Capture the cell that displays the provided text and extract its (X, Y) central coordinate. 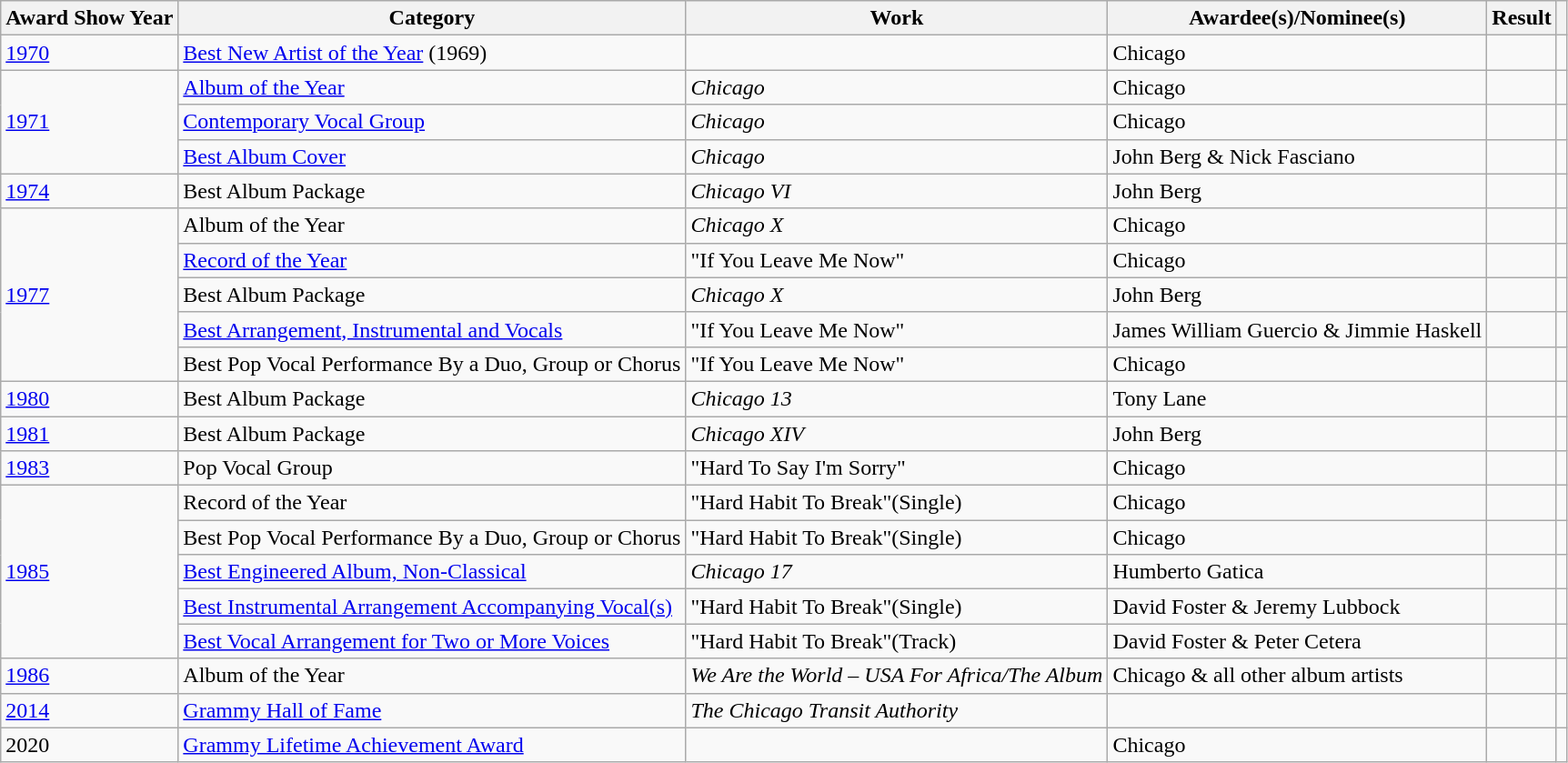
Award Show Year (89, 18)
Best New Artist of the Year (1969) (432, 53)
David Foster & Jeremy Lubbock (1297, 607)
Work (897, 18)
Chicago & all other album artists (1297, 676)
Awardee(s)/Nominee(s) (1297, 18)
John Berg & Nick Fasciano (1297, 156)
Chicago VI (897, 191)
James William Guercio & Jimmie Haskell (1297, 329)
1986 (89, 676)
Contemporary Vocal Group (432, 122)
Chicago XIV (897, 434)
1980 (89, 398)
1981 (89, 434)
"Hard To Say I'm Sorry" (897, 468)
Chicago 17 (897, 572)
Best Vocal Arrangement for Two or More Voices (432, 641)
"Hard Habit To Break"(Track) (897, 641)
Grammy Lifetime Achievement Award (432, 745)
2014 (89, 710)
1974 (89, 191)
Result (1522, 18)
Pop Vocal Group (432, 468)
Tony Lane (1297, 398)
The Chicago Transit Authority (897, 710)
1977 (89, 295)
Grammy Hall of Fame (432, 710)
1985 (89, 572)
David Foster & Peter Cetera (1297, 641)
Best Engineered Album, Non-Classical (432, 572)
1970 (89, 53)
Category (432, 18)
We Are the World – USA For Africa/The Album (897, 676)
Best Album Cover (432, 156)
Chicago 13 (897, 398)
Best Arrangement, Instrumental and Vocals (432, 329)
1971 (89, 122)
1983 (89, 468)
2020 (89, 745)
Humberto Gatica (1297, 572)
Best Instrumental Arrangement Accompanying Vocal(s) (432, 607)
